Identify which cell holds the provided text, then report its (X, Y) central coordinate. 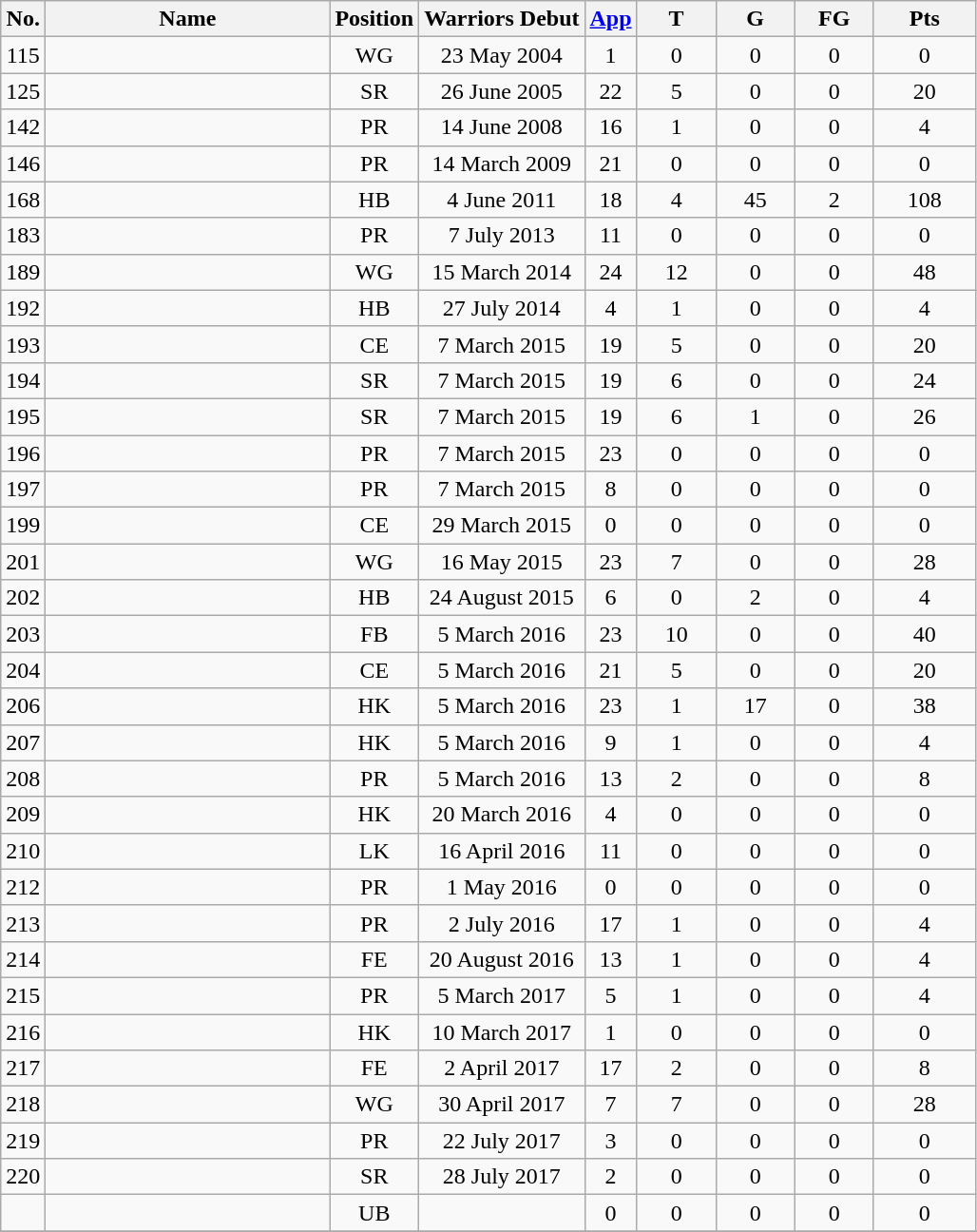
125 (23, 91)
App (610, 19)
210 (23, 851)
208 (23, 779)
22 (610, 91)
9 (610, 742)
218 (23, 1105)
UB (374, 1213)
217 (23, 1068)
48 (924, 272)
38 (924, 706)
197 (23, 490)
1 May 2016 (502, 887)
183 (23, 236)
219 (23, 1141)
24 August 2015 (502, 598)
193 (23, 344)
30 April 2017 (502, 1105)
FG (834, 19)
29 March 2015 (502, 526)
216 (23, 1031)
201 (23, 562)
207 (23, 742)
3 (610, 1141)
199 (23, 526)
115 (23, 55)
Pts (924, 19)
203 (23, 634)
4 June 2011 (502, 200)
14 June 2008 (502, 127)
20 March 2016 (502, 815)
212 (23, 887)
FB (374, 634)
No. (23, 19)
10 March 2017 (502, 1031)
18 (610, 200)
213 (23, 923)
27 July 2014 (502, 308)
12 (677, 272)
28 July 2017 (502, 1177)
220 (23, 1177)
206 (23, 706)
7 July 2013 (502, 236)
Warriors Debut (502, 19)
14 March 2009 (502, 164)
45 (755, 200)
146 (23, 164)
T (677, 19)
142 (23, 127)
20 August 2016 (502, 959)
195 (23, 416)
LK (374, 851)
192 (23, 308)
40 (924, 634)
2 April 2017 (502, 1068)
23 May 2004 (502, 55)
189 (23, 272)
16 April 2016 (502, 851)
16 May 2015 (502, 562)
2 July 2016 (502, 923)
202 (23, 598)
26 (924, 416)
G (755, 19)
194 (23, 380)
5 March 2017 (502, 995)
Position (374, 19)
209 (23, 815)
Name (188, 19)
16 (610, 127)
26 June 2005 (502, 91)
15 March 2014 (502, 272)
10 (677, 634)
215 (23, 995)
168 (23, 200)
108 (924, 200)
22 July 2017 (502, 1141)
204 (23, 670)
196 (23, 453)
214 (23, 959)
